Return the [x, y] coordinate for the center point of the cell that contains the specified text.  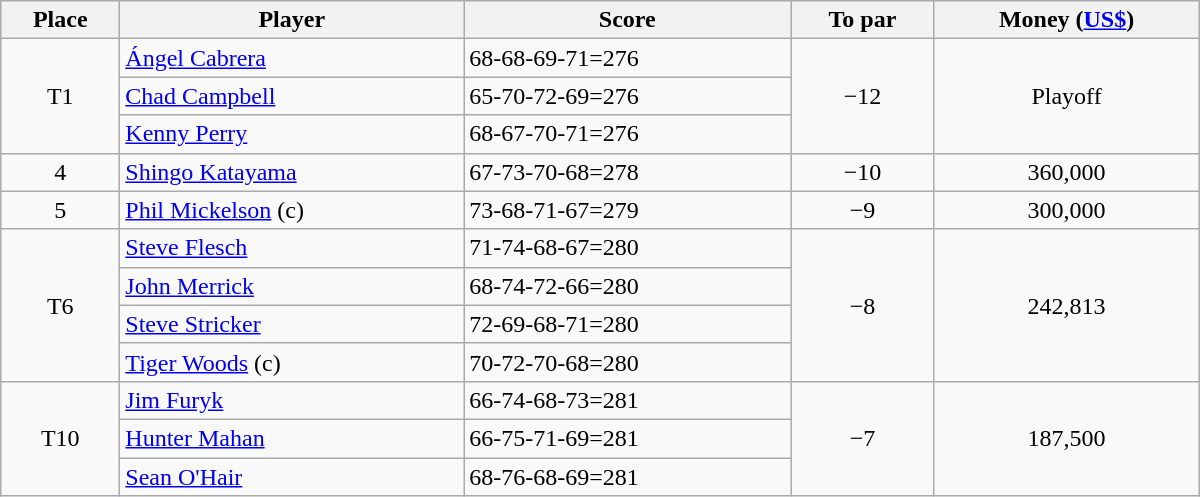
Money (US$) [1066, 20]
−10 [862, 172]
T6 [60, 305]
Player [292, 20]
Kenny Perry [292, 134]
Shingo Katayama [292, 172]
71-74-68-67=280 [628, 248]
−8 [862, 305]
T10 [60, 438]
300,000 [1066, 210]
Chad Campbell [292, 96]
68-76-68-69=281 [628, 477]
Steve Stricker [292, 324]
73-68-71-67=279 [628, 210]
Jim Furyk [292, 400]
5 [60, 210]
Phil Mickelson (c) [292, 210]
68-68-69-71=276 [628, 58]
−9 [862, 210]
65-70-72-69=276 [628, 96]
Score [628, 20]
−7 [862, 438]
Place [60, 20]
187,500 [1066, 438]
Sean O'Hair [292, 477]
360,000 [1066, 172]
Hunter Mahan [292, 438]
−12 [862, 96]
Tiger Woods (c) [292, 362]
66-75-71-69=281 [628, 438]
Playoff [1066, 96]
242,813 [1066, 305]
To par [862, 20]
68-67-70-71=276 [628, 134]
68-74-72-66=280 [628, 286]
Steve Flesch [292, 248]
Ángel Cabrera [292, 58]
70-72-70-68=280 [628, 362]
4 [60, 172]
John Merrick [292, 286]
72-69-68-71=280 [628, 324]
67-73-70-68=278 [628, 172]
T1 [60, 96]
66-74-68-73=281 [628, 400]
